Output the [X, Y] coordinate of the center of the cell containing the given text.  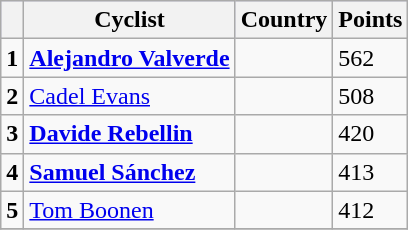
2 [12, 96]
5 [12, 210]
420 [370, 134]
412 [370, 210]
4 [12, 172]
Country [284, 20]
Cyclist [130, 20]
Samuel Sánchez [130, 172]
Tom Boonen [130, 210]
Cadel Evans [130, 96]
508 [370, 96]
Alejandro Valverde [130, 58]
Points [370, 20]
413 [370, 172]
Davide Rebellin [130, 134]
3 [12, 134]
562 [370, 58]
1 [12, 58]
